Return (X, Y) of the center of cell containing provided text 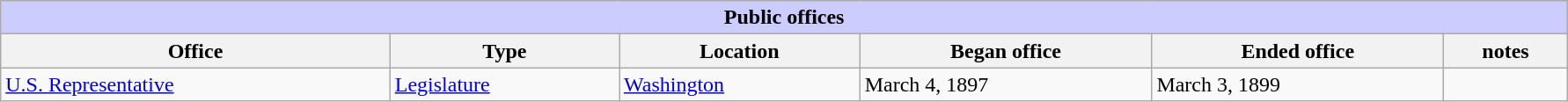
notes (1506, 51)
Location (740, 51)
Legislature (504, 84)
Office (195, 51)
U.S. Representative (195, 84)
Washington (740, 84)
Ended office (1298, 51)
Public offices (785, 18)
Began office (1006, 51)
March 4, 1897 (1006, 84)
March 3, 1899 (1298, 84)
Type (504, 51)
